Detect which cell encompasses the target text, then output its (X, Y) center coordinate. 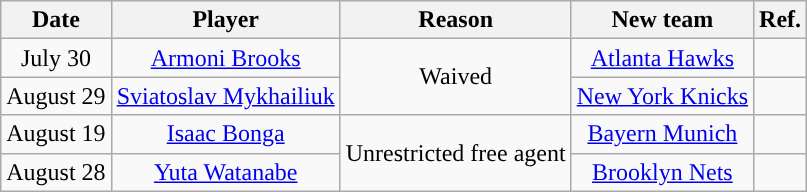
Isaac Bonga (226, 134)
July 30 (56, 58)
Waived (456, 77)
Unrestricted free agent (456, 153)
Ref. (780, 20)
Reason (456, 20)
Player (226, 20)
Yuta Watanabe (226, 172)
August 29 (56, 96)
August 28 (56, 172)
August 19 (56, 134)
Armoni Brooks (226, 58)
New York Knicks (662, 96)
New team (662, 20)
Date (56, 20)
Sviatoslav Mykhailiuk (226, 96)
Bayern Munich (662, 134)
Brooklyn Nets (662, 172)
Atlanta Hawks (662, 58)
